From the cell containing the given text, extract its center point as [x, y] coordinate. 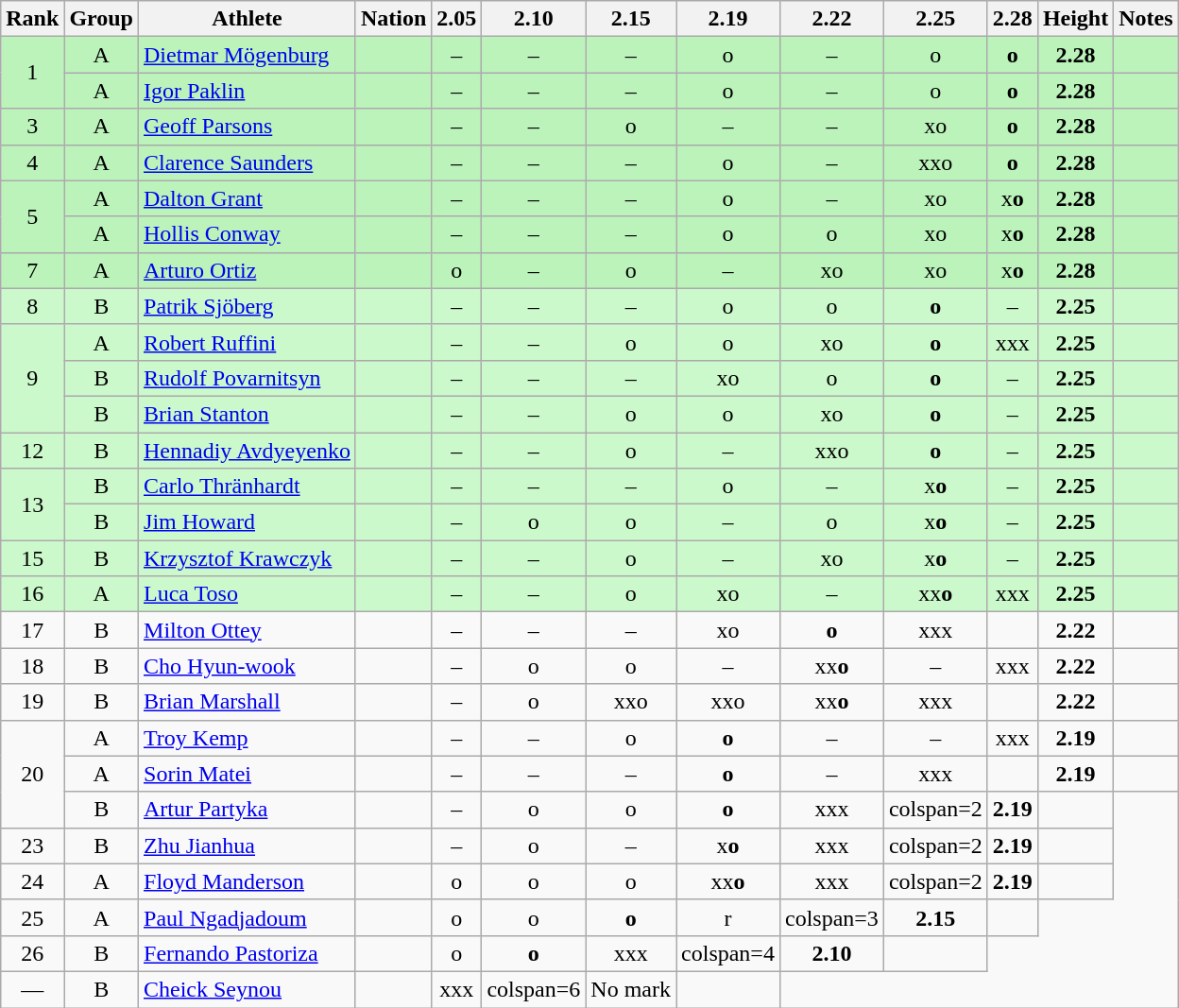
colspan=6 [534, 989]
15 [32, 558]
25 [32, 917]
19 [32, 702]
— [32, 989]
9 [32, 378]
Nation [393, 19]
Brian Marshall [248, 702]
Artur Partyka [248, 810]
r [728, 917]
Group [102, 19]
Rank [32, 19]
13 [32, 504]
17 [32, 630]
Cho Hyun-wook [248, 666]
Hennadiy Avdyeyenko [248, 451]
Athlete [248, 19]
Luca Toso [248, 594]
23 [32, 846]
2.05 [457, 19]
Dietmar Mögenburg [248, 55]
Arturo Ortiz [248, 270]
16 [32, 594]
18 [32, 666]
1 [32, 73]
Notes [1146, 19]
Carlo Thränhardt [248, 487]
8 [32, 306]
Patrik Sjöberg [248, 306]
Fernando Pastoriza [248, 953]
Height [1075, 19]
colspan=3 [831, 917]
Troy Kemp [248, 738]
Dalton Grant [248, 198]
12 [32, 451]
Hollis Conway [248, 234]
Floyd Manderson [248, 881]
Zhu Jianhua [248, 846]
colspan=4 [728, 953]
Paul Ngadjadoum [248, 917]
Robert Ruffini [248, 342]
Cheick Seynou [248, 989]
26 [32, 953]
20 [32, 774]
24 [32, 881]
5 [32, 216]
Igor Paklin [248, 91]
No mark [631, 989]
Sorin Matei [248, 774]
Jim Howard [248, 522]
Milton Ottey [248, 630]
7 [32, 270]
3 [32, 127]
Rudolf Povarnitsyn [248, 378]
Brian Stanton [248, 414]
4 [32, 162]
Clarence Saunders [248, 162]
Krzysztof Krawczyk [248, 558]
Geoff Parsons [248, 127]
